Detect which cell encompasses the target text, then output its (X, Y) center coordinate. 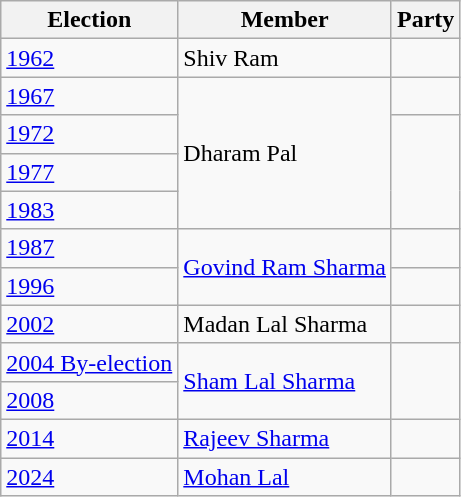
1996 (90, 286)
2024 (90, 477)
1983 (90, 210)
Mohan Lal (285, 477)
Madan Lal Sharma (285, 324)
1972 (90, 134)
2014 (90, 438)
Member (285, 20)
1987 (90, 248)
1967 (90, 96)
2008 (90, 400)
2004 By-election (90, 362)
2002 (90, 324)
Party (425, 20)
Govind Ram Sharma (285, 267)
Dharam Pal (285, 153)
1962 (90, 58)
Sham Lal Sharma (285, 381)
Election (90, 20)
Shiv Ram (285, 58)
Rajeev Sharma (285, 438)
1977 (90, 172)
